Search for the cell housing the specified text and yield its (X, Y) center coordinate. 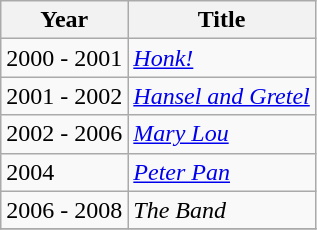
2004 (64, 172)
2000 - 2001 (64, 58)
Year (64, 20)
The Band (222, 210)
Hansel and Gretel (222, 96)
Honk! (222, 58)
Peter Pan (222, 172)
2002 - 2006 (64, 134)
Title (222, 20)
2001 - 2002 (64, 96)
Mary Lou (222, 134)
2006 - 2008 (64, 210)
